Return the (x, y) coordinate for the center point of the cell that contains the specified text.  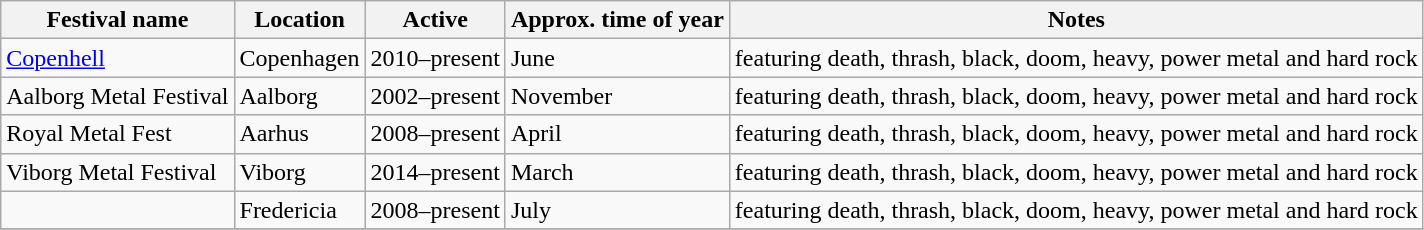
Viborg Metal Festival (118, 172)
2010–present (435, 58)
Notes (1076, 20)
2014–present (435, 172)
Aalborg Metal Festival (118, 96)
Aalborg (300, 96)
Copenhagen (300, 58)
November (617, 96)
June (617, 58)
Approx. time of year (617, 20)
Festival name (118, 20)
Copenhell (118, 58)
Aarhus (300, 134)
Location (300, 20)
Royal Metal Fest (118, 134)
March (617, 172)
April (617, 134)
July (617, 210)
Fredericia (300, 210)
Viborg (300, 172)
2002–present (435, 96)
Active (435, 20)
